Find where the given text appears and provide that cell's center as (x, y) coordinate. 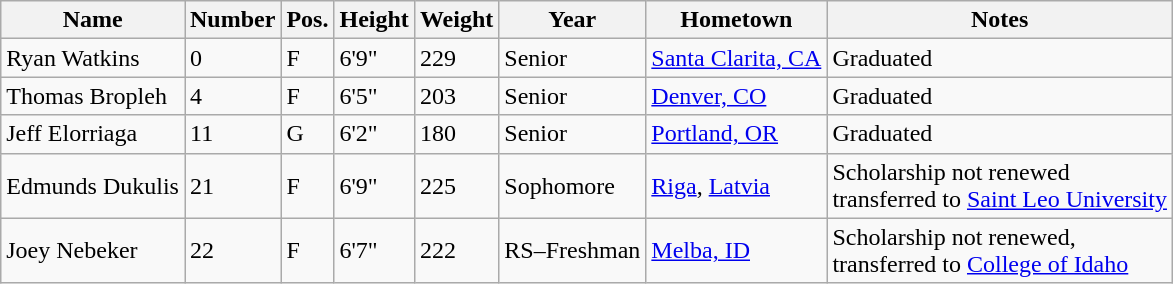
Weight (456, 20)
Pos. (308, 20)
Thomas Bropleh (93, 96)
Portland, OR (736, 134)
Scholarship not renewedtransferred to Saint Leo University (1000, 186)
4 (232, 96)
0 (232, 58)
Melba, ID (736, 250)
225 (456, 186)
Hometown (736, 20)
6'7" (374, 250)
Scholarship not renewed,transferred to College of Idaho (1000, 250)
Edmunds Dukulis (93, 186)
Santa Clarita, CA (736, 58)
229 (456, 58)
RS–Freshman (572, 250)
G (308, 134)
222 (456, 250)
180 (456, 134)
6'5" (374, 96)
11 (232, 134)
Jeff Elorriaga (93, 134)
Sophomore (572, 186)
Year (572, 20)
Ryan Watkins (93, 58)
21 (232, 186)
22 (232, 250)
Height (374, 20)
Joey Nebeker (93, 250)
Name (93, 20)
6'2" (374, 134)
Denver, CO (736, 96)
Notes (1000, 20)
Riga, Latvia (736, 186)
203 (456, 96)
Number (232, 20)
